Scan for the cell matching the given text and deliver its (x, y) coordinate at center. 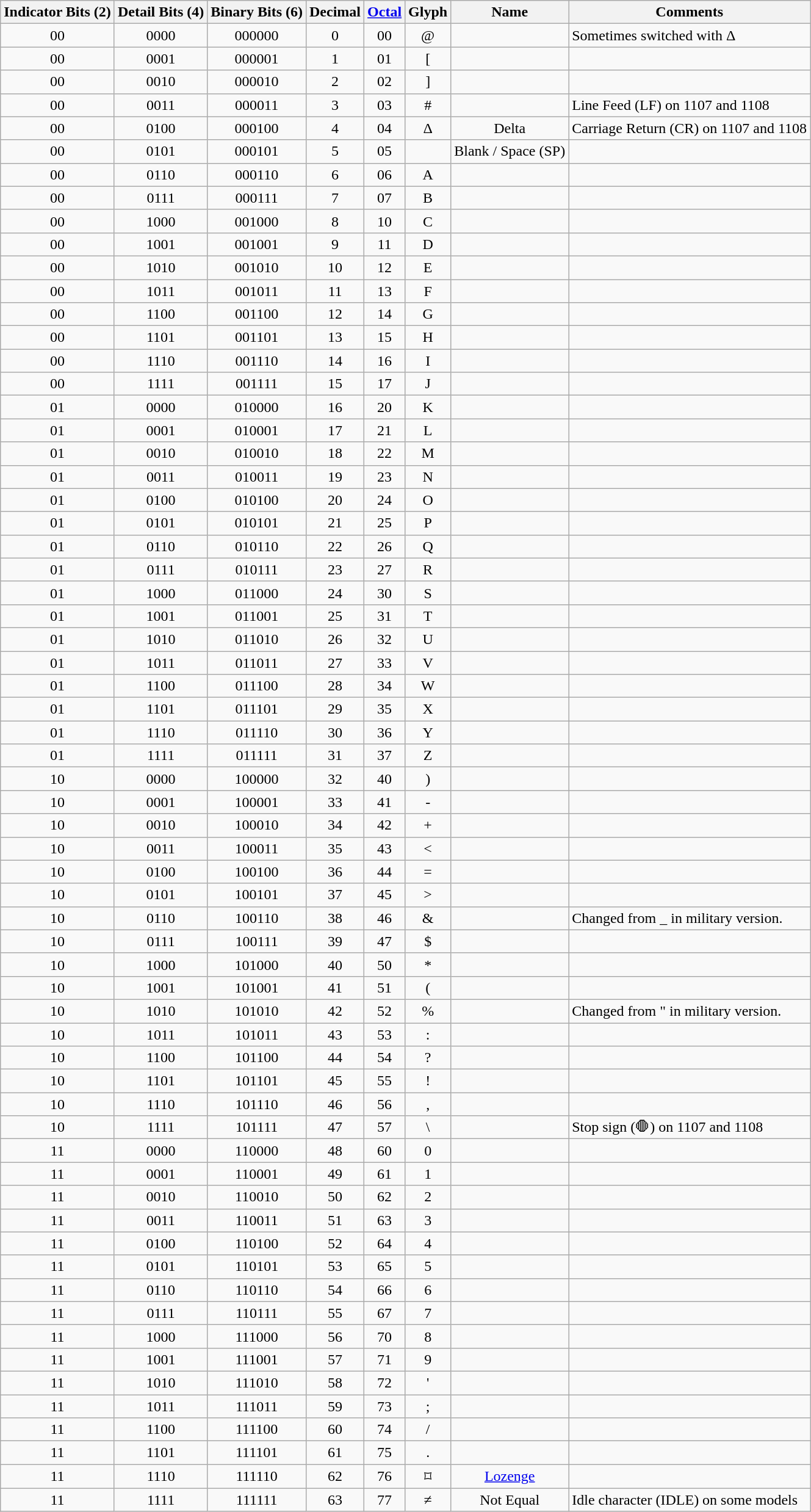
? (428, 1058)
011010 (257, 639)
100110 (257, 918)
111010 (257, 1383)
59 (334, 1406)
Glyph (428, 12)
000100 (257, 128)
011000 (257, 593)
L (428, 430)
001111 (257, 384)
! (428, 1081)
111100 (257, 1430)
Carriage Return (CR) on 1107 and 1108 (690, 128)
% (428, 1011)
000000 (257, 35)
, (428, 1104)
011110 (257, 732)
111101 (257, 1453)
* (428, 964)
001110 (257, 361)
06 (384, 175)
001101 (257, 338)
001011 (257, 291)
77 (384, 1500)
Q (428, 546)
\ (428, 1127)
111110 (257, 1477)
000101 (257, 151)
J (428, 384)
65 (384, 1267)
- (428, 802)
101110 (257, 1104)
] (428, 82)
Name (510, 12)
Idle character (IDLE) on some models (690, 1500)
@ (428, 35)
011001 (257, 616)
W (428, 686)
E (428, 267)
001100 (257, 314)
07 (384, 198)
≠ (428, 1500)
010010 (257, 454)
110011 (257, 1220)
111111 (257, 1500)
Not Equal (510, 1500)
Decimal (334, 12)
# (428, 105)
73 (384, 1406)
; (428, 1406)
011011 (257, 662)
100000 (257, 779)
28 (334, 686)
110010 (257, 1197)
Line Feed (LF) on 1107 and 1108 (690, 105)
I (428, 361)
010110 (257, 546)
G (428, 314)
U (428, 639)
010111 (257, 570)
101111 (257, 1127)
000011 (257, 105)
111001 (257, 1359)
100010 (257, 825)
76 (384, 1477)
K (428, 407)
000111 (257, 198)
Comments (690, 12)
< (428, 848)
100111 (257, 941)
D (428, 244)
T (428, 616)
010100 (257, 500)
49 (334, 1174)
101001 (257, 988)
38 (334, 918)
101101 (257, 1081)
Detail Bits (4) (160, 12)
111000 (257, 1336)
& (428, 918)
N (428, 477)
Sometimes switched with Δ (690, 35)
110000 (257, 1151)
Blank / Space (SP) (510, 151)
18 (334, 454)
67 (384, 1313)
64 (384, 1243)
000001 (257, 59)
/ (428, 1430)
101010 (257, 1011)
010000 (257, 407)
75 (384, 1453)
' (428, 1383)
H (428, 338)
Δ (428, 128)
58 (334, 1383)
110101 (257, 1267)
48 (334, 1151)
011101 (257, 709)
70 (384, 1336)
100101 (257, 895)
03 (384, 105)
29 (334, 709)
A (428, 175)
001000 (257, 221)
001010 (257, 267)
71 (384, 1359)
. (428, 1453)
04 (384, 128)
Changed from " in military version. (690, 1011)
001001 (257, 244)
010001 (257, 430)
R (428, 570)
Y (428, 732)
010101 (257, 523)
Indicator Bits (2) (57, 12)
72 (384, 1383)
Delta (510, 128)
110100 (257, 1243)
101011 (257, 1035)
[ (428, 59)
Octal (384, 12)
Binary Bits (6) (257, 12)
( (428, 988)
C (428, 221)
39 (334, 941)
Stop sign (🛑︎) on 1107 and 1108 (690, 1127)
= (428, 872)
F (428, 291)
100001 (257, 802)
Changed from _ in military version. (690, 918)
000010 (257, 82)
+ (428, 825)
> (428, 895)
000110 (257, 175)
110111 (257, 1313)
010011 (257, 477)
Lozenge (510, 1477)
$ (428, 941)
: (428, 1035)
110001 (257, 1174)
19 (334, 477)
) (428, 779)
02 (384, 82)
110110 (257, 1290)
S (428, 593)
05 (384, 151)
101000 (257, 964)
011100 (257, 686)
M (428, 454)
B (428, 198)
100100 (257, 872)
74 (384, 1430)
Z (428, 756)
⌑ (428, 1477)
100011 (257, 848)
P (428, 523)
011111 (257, 756)
O (428, 500)
101100 (257, 1058)
V (428, 662)
66 (384, 1290)
111011 (257, 1406)
X (428, 709)
